Output the (X, Y) coordinate of the center of the cell containing the given text.  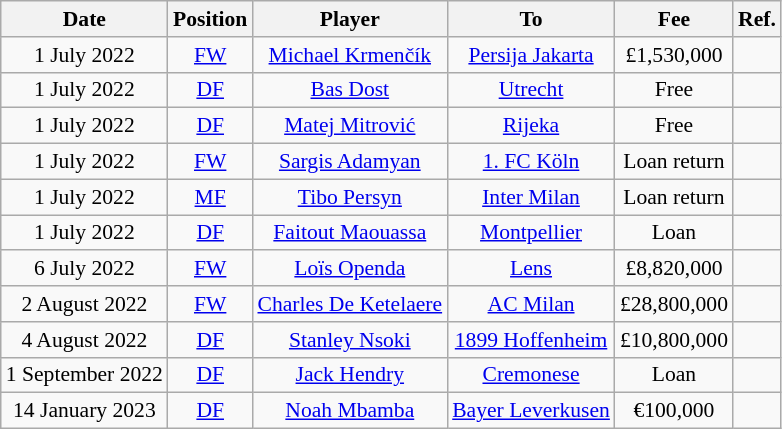
£1,530,000 (674, 55)
Michael Krmenčík (350, 55)
£8,820,000 (674, 269)
Ref. (757, 19)
Lens (531, 269)
Faitout Maouassa (350, 233)
4 August 2022 (84, 340)
Inter Milan (531, 197)
6 July 2022 (84, 269)
Stanley Nsoki (350, 340)
Utrecht (531, 90)
1 September 2022 (84, 375)
14 January 2023 (84, 411)
Montpellier (531, 233)
To (531, 19)
Rijeka (531, 126)
Sargis Adamyan (350, 162)
AC Milan (531, 304)
Bayer Leverkusen (531, 411)
Position (210, 19)
Jack Hendry (350, 375)
2 August 2022 (84, 304)
Charles De Ketelaere (350, 304)
Date (84, 19)
MF (210, 197)
Player (350, 19)
Noah Mbamba (350, 411)
Cremonese (531, 375)
£10,800,000 (674, 340)
€100,000 (674, 411)
1899 Hoffenheim (531, 340)
1. FC Köln (531, 162)
Matej Mitrović (350, 126)
Loïs Openda (350, 269)
Bas Dost (350, 90)
Persija Jakarta (531, 55)
Tibo Persyn (350, 197)
Fee (674, 19)
£28,800,000 (674, 304)
